Return (x, y) of the center of cell containing provided text 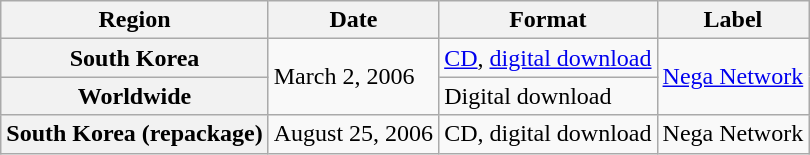
South Korea (134, 58)
Format (548, 20)
August 25, 2006 (353, 134)
South Korea (repackage) (134, 134)
Worldwide (134, 96)
Date (353, 20)
Region (134, 20)
Digital download (548, 96)
Label (733, 20)
March 2, 2006 (353, 77)
